Search for the cell housing the specified text and yield its (x, y) center coordinate. 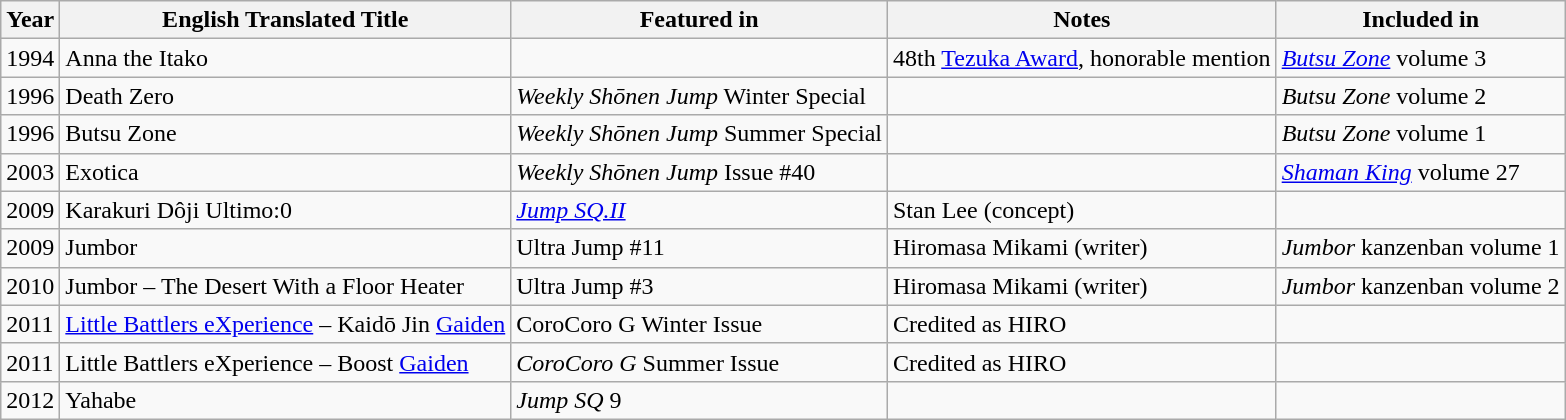
2010 (30, 286)
Year (30, 20)
Shaman King volume 27 (1420, 172)
Butsu Zone volume 3 (1420, 58)
Little Battlers eXperience – Boost Gaiden (286, 362)
Ultra Jump #3 (700, 286)
Jumbor – The Desert With a Floor Heater (286, 286)
Jumbor kanzenban volume 1 (1420, 248)
1994 (30, 58)
CoroCoro G Winter Issue (700, 324)
Little Battlers eXperience – Kaidō Jin Gaiden (286, 324)
Butsu Zone volume 2 (1420, 96)
Butsu Zone (286, 134)
Weekly Shōnen Jump Issue #40 (700, 172)
Jump SQ 9 (700, 400)
Karakuri Dôji Ultimo:0 (286, 210)
Butsu Zone volume 1 (1420, 134)
Weekly Shōnen Jump Summer Special (700, 134)
CoroCoro G Summer Issue (700, 362)
Jumbor kanzenban volume 2 (1420, 286)
English Translated Title (286, 20)
Weekly Shōnen Jump Winter Special (700, 96)
Yahabe (286, 400)
Ultra Jump #11 (700, 248)
2012 (30, 400)
Exotica (286, 172)
Death Zero (286, 96)
2003 (30, 172)
48th Tezuka Award, honorable mention (1082, 58)
Included in (1420, 20)
Featured in (700, 20)
Stan Lee (concept) (1082, 210)
Anna the Itako (286, 58)
Notes (1082, 20)
Jumbor (286, 248)
Jump SQ.II (700, 210)
